Provide the (x, y) coordinate of the cell's center where the given text is located.  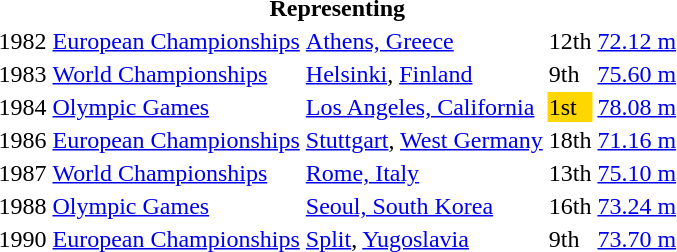
Los Angeles, California (424, 107)
9th (570, 74)
18th (570, 140)
Helsinki, Finland (424, 74)
13th (570, 173)
Stuttgart, West Germany (424, 140)
12th (570, 41)
16th (570, 206)
Seoul, South Korea (424, 206)
1st (570, 107)
Athens, Greece (424, 41)
Rome, Italy (424, 173)
